Determine the [X, Y] coordinate at the center of the cell enclosing the given text.  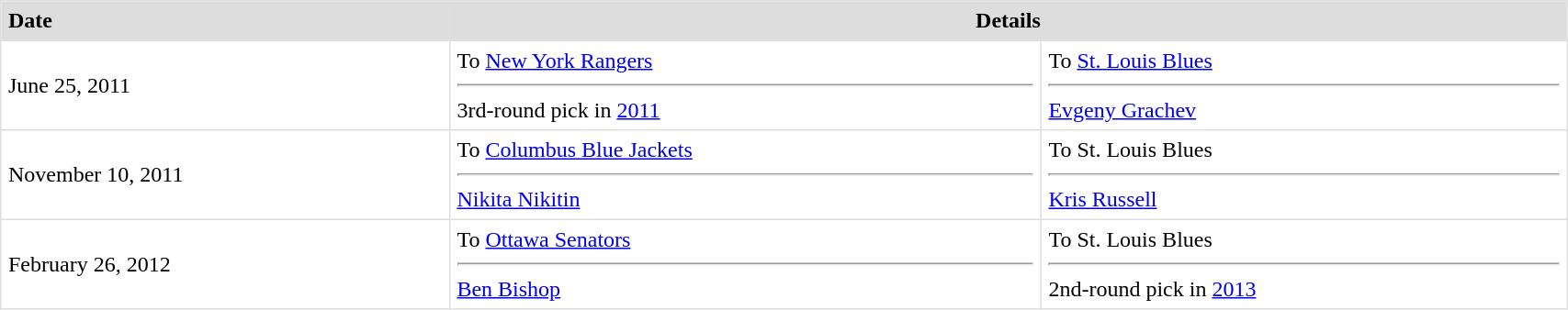
Date [225, 21]
To St. Louis BluesEvgeny Grachev [1303, 85]
To New York Rangers3rd-round pick in 2011 [745, 85]
To St. Louis BluesKris Russell [1303, 175]
Details [1008, 21]
November 10, 2011 [225, 175]
To Columbus Blue JacketsNikita Nikitin [745, 175]
To Ottawa SenatorsBen Bishop [745, 264]
To St. Louis Blues2nd-round pick in 2013 [1303, 264]
June 25, 2011 [225, 85]
February 26, 2012 [225, 264]
